Capture the cell that displays the provided text and extract its [x, y] central coordinate. 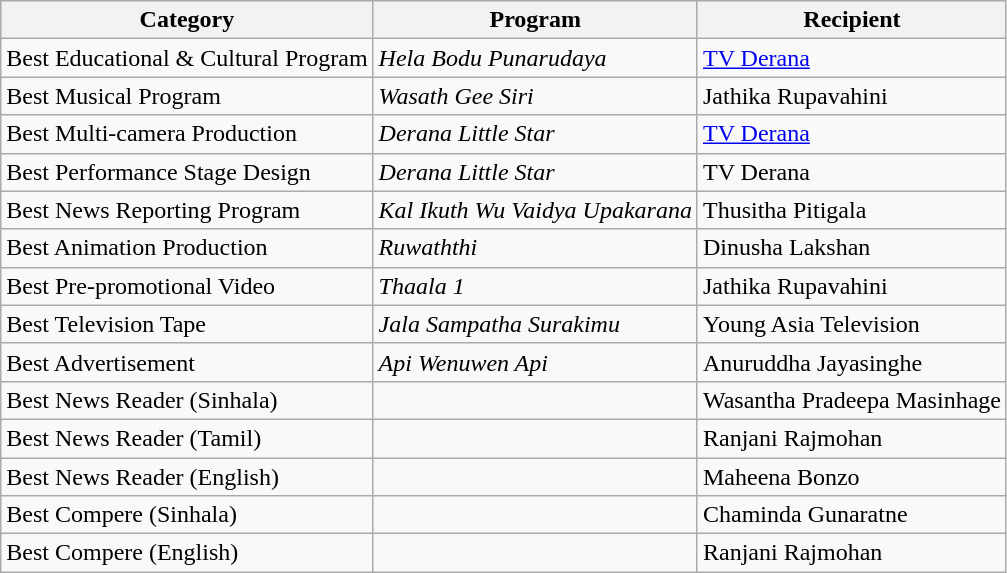
Best Advertisement [187, 362]
Best News Reporting Program [187, 210]
Young Asia Television [852, 324]
Best News Reader (English) [187, 477]
Category [187, 20]
Thusitha Pitigala [852, 210]
Best Multi-camera Production [187, 134]
Wasath Gee Siri [535, 96]
Best Musical Program [187, 96]
Anuruddha Jayasinghe [852, 362]
Ruwaththi [535, 248]
Program [535, 20]
Best Animation Production [187, 248]
Best Television Tape [187, 324]
Dinusha Lakshan [852, 248]
Wasantha Pradeepa Masinhage [852, 400]
Jala Sampatha Surakimu [535, 324]
Best Compere (English) [187, 553]
Hela Bodu Punarudaya [535, 58]
Best News Reader (Tamil) [187, 438]
Api Wenuwen Api [535, 362]
Chaminda Gunaratne [852, 515]
Thaala 1 [535, 286]
Best Pre-promotional Video [187, 286]
Kal Ikuth Wu Vaidya Upakarana [535, 210]
Best Performance Stage Design [187, 172]
Best Compere (Sinhala) [187, 515]
Best News Reader (Sinhala) [187, 400]
Maheena Bonzo [852, 477]
Best Educational & Cultural Program [187, 58]
Recipient [852, 20]
